Scan for the cell matching the given text and deliver its [x, y] coordinate at center. 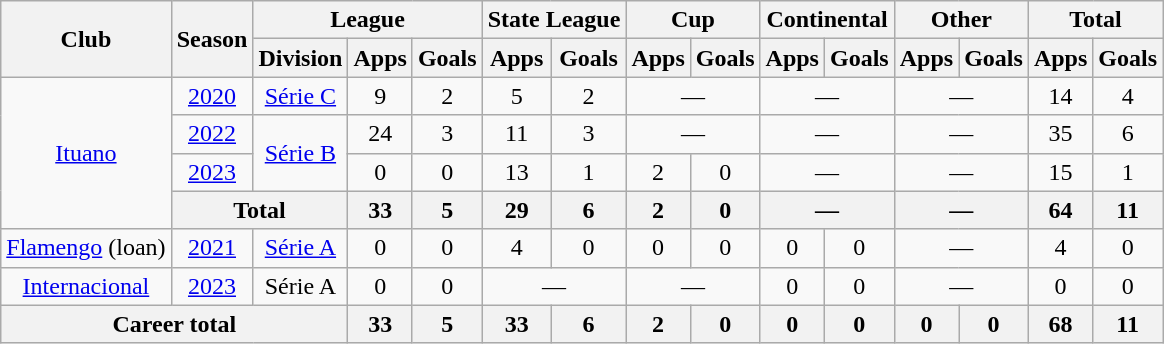
29 [516, 210]
Internacional [86, 286]
Cup [693, 20]
2022 [212, 134]
13 [516, 172]
Other [961, 20]
Club [86, 39]
State League [554, 20]
9 [380, 96]
Flamengo (loan) [86, 248]
Season [212, 39]
Career total [174, 324]
35 [1060, 134]
15 [1060, 172]
14 [1060, 96]
Ituano [86, 153]
2020 [212, 96]
Division [300, 58]
Série B [300, 153]
Série C [300, 96]
League [368, 20]
24 [380, 134]
64 [1060, 210]
2021 [212, 248]
68 [1060, 324]
Continental [827, 20]
